Return (x, y) of the center of cell containing provided text 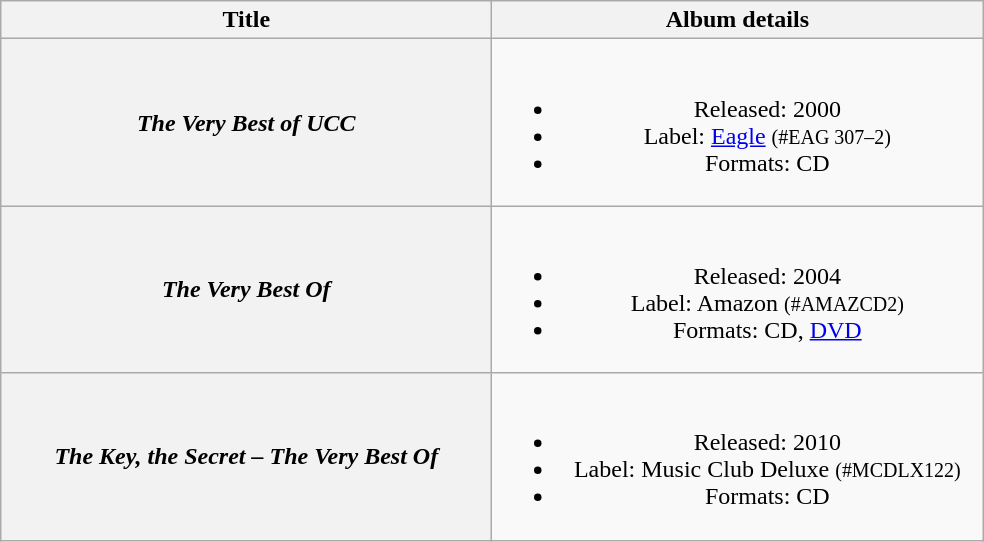
Album details (738, 20)
Released: 2000Label: Eagle (#EAG 307–2)Formats: CD (738, 122)
Released: 2010Label: Music Club Deluxe (#MCDLX122)Formats: CD (738, 456)
The Very Best of UCC (246, 122)
Title (246, 20)
The Very Best Of (246, 290)
The Key, the Secret – The Very Best Of (246, 456)
Released: 2004Label: Amazon (#AMAZCD2)Formats: CD, DVD (738, 290)
